Find where the given text appears and provide that cell's center as (x, y) coordinate. 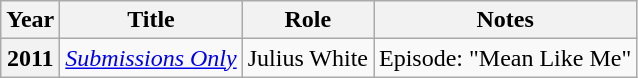
2011 (30, 58)
Title (151, 20)
Role (308, 20)
Year (30, 20)
Submissions Only (151, 58)
Notes (506, 20)
Julius White (308, 58)
Episode: "Mean Like Me" (506, 58)
